Determine the (x, y) coordinate at the center of the cell enclosing the given text.  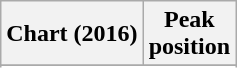
Chart (2016) (72, 34)
Peak position (189, 34)
